Capture the cell that displays the provided text and extract its [x, y] central coordinate. 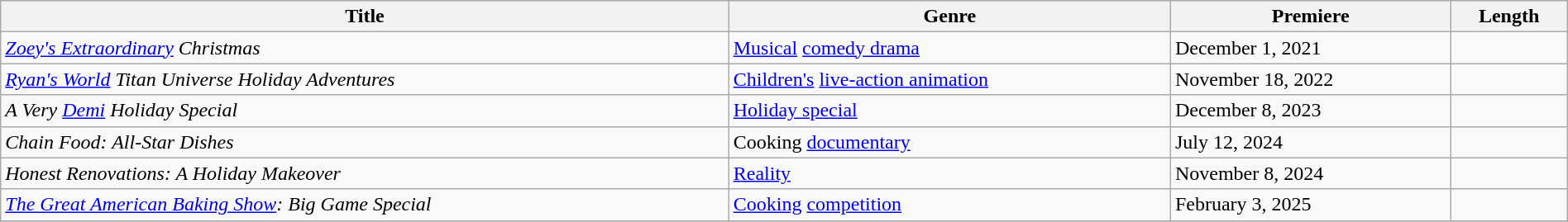
December 8, 2023 [1310, 111]
Holiday special [949, 111]
Zoey's Extraordinary Christmas [365, 48]
February 3, 2025 [1310, 205]
The Great American Baking Show: Big Game Special [365, 205]
November 18, 2022 [1310, 79]
Length [1508, 17]
July 12, 2024 [1310, 142]
Honest Renovations: A Holiday Makeover [365, 173]
Reality [949, 173]
Ryan's World Titan Universe Holiday Adventures [365, 79]
Premiere [1310, 17]
Children's live-action animation [949, 79]
Cooking competition [949, 205]
Musical comedy drama [949, 48]
Title [365, 17]
November 8, 2024 [1310, 173]
Chain Food: All-Star Dishes [365, 142]
Cooking documentary [949, 142]
December 1, 2021 [1310, 48]
A Very Demi Holiday Special [365, 111]
Genre [949, 17]
